For the text-containing cell, return its midpoint in (X, Y) coordinate format. 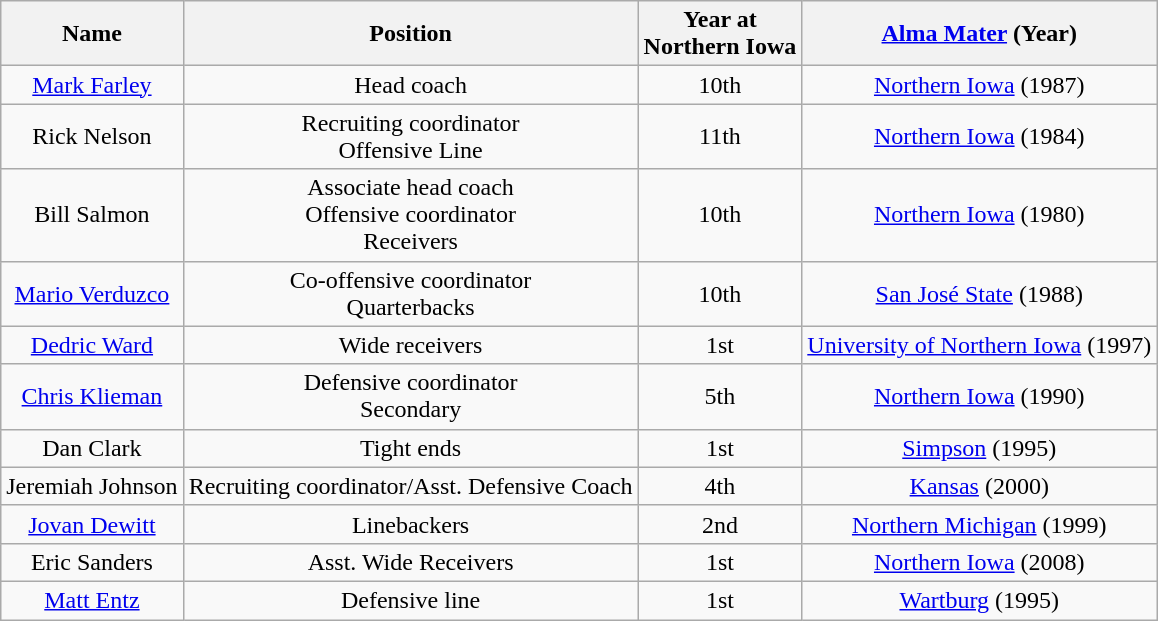
Associate head coachOffensive coordinatorReceivers (410, 215)
Alma Mater (Year) (980, 34)
Linebackers (410, 524)
University of Northern Iowa (1997) (980, 345)
Northern Iowa (1980) (980, 215)
Recruiting coordinatorOffensive Line (410, 136)
Position (410, 34)
Mario Verduzco (92, 294)
Kansas (2000) (980, 486)
San José State (1988) (980, 294)
Northern Iowa (1987) (980, 85)
Year at Northern Iowa (720, 34)
Head coach (410, 85)
Dedric Ward (92, 345)
Tight ends (410, 448)
Jeremiah Johnson (92, 486)
Simpson (1995) (980, 448)
Northern Iowa (1990) (980, 396)
Co-offensive coordinatorQuarterbacks (410, 294)
Asst. Wide Receivers (410, 562)
Name (92, 34)
Matt Entz (92, 600)
Rick Nelson (92, 136)
Defensive coordinatorSecondary (410, 396)
Northern Michigan (1999) (980, 524)
Bill Salmon (92, 215)
Eric Sanders (92, 562)
Recruiting coordinator/Asst. Defensive Coach (410, 486)
Mark Farley (92, 85)
Defensive line (410, 600)
2nd (720, 524)
Northern Iowa (2008) (980, 562)
Dan Clark (92, 448)
Jovan Dewitt (92, 524)
4th (720, 486)
Northern Iowa (1984) (980, 136)
Chris Klieman (92, 396)
5th (720, 396)
Wartburg (1995) (980, 600)
11th (720, 136)
Wide receivers (410, 345)
